Provide the [X, Y] coordinate of the cell's center where the given text is located.  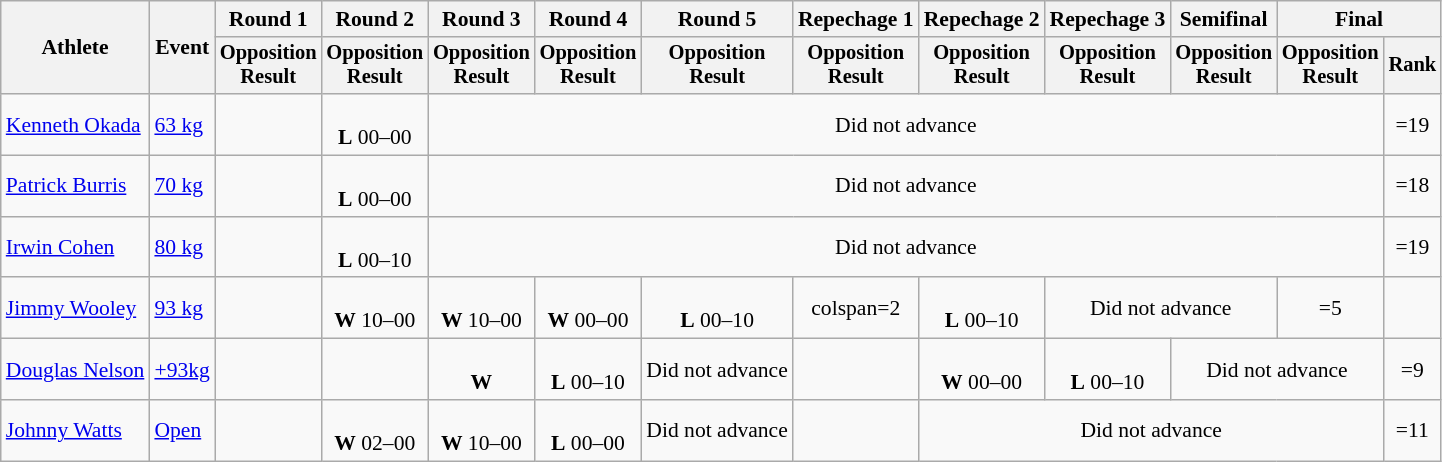
W [482, 370]
Irwin Cohen [76, 248]
=18 [1413, 186]
Final [1359, 19]
Semifinal [1224, 19]
63 kg [182, 124]
Round 5 [717, 19]
+93kg [182, 370]
W 02–00 [374, 430]
Johnny Watts [76, 430]
Douglas Nelson [76, 370]
Repechage 2 [982, 19]
=11 [1413, 430]
Athlete [76, 48]
Round 4 [588, 19]
Jimmy Wooley [76, 308]
=9 [1413, 370]
Rank [1413, 66]
70 kg [182, 186]
colspan=2 [856, 308]
Patrick Burris [76, 186]
Event [182, 48]
Kenneth Okada [76, 124]
93 kg [182, 308]
Round 1 [268, 19]
Round 3 [482, 19]
Round 2 [374, 19]
Open [182, 430]
Repechage 3 [1108, 19]
=5 [1330, 308]
80 kg [182, 248]
Repechage 1 [856, 19]
